Extract the (x, y) coordinate from the center of the cell holding the provided text.  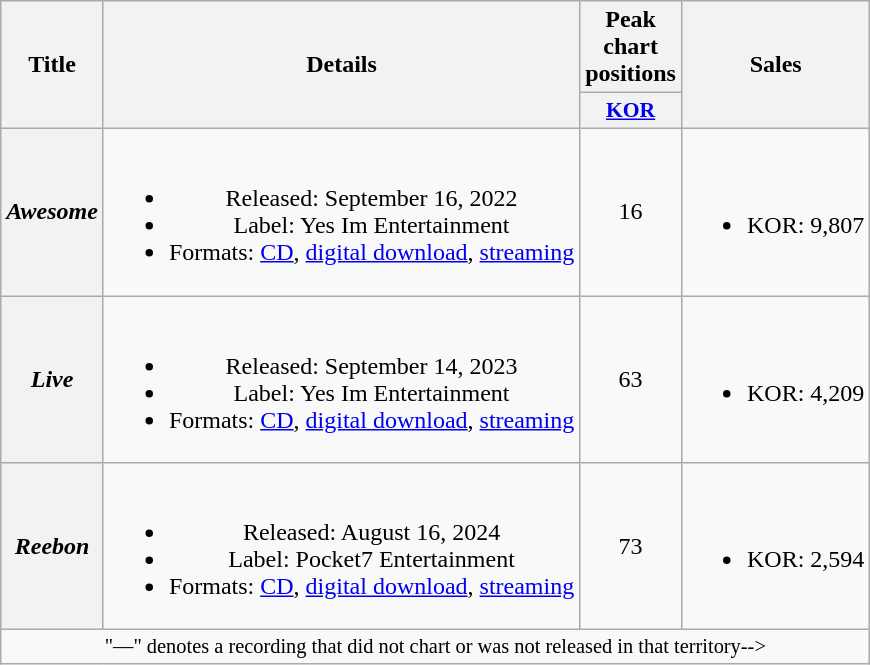
Reebon (52, 546)
KOR: 2,594 (775, 546)
"—" denotes a recording that did not chart or was not released in that territory--> (436, 647)
KOR: 4,209 (775, 380)
Sales (775, 65)
63 (631, 380)
Live (52, 380)
KOR (631, 111)
Title (52, 65)
Awesome (52, 212)
Peak chartpositions (631, 47)
Details (341, 65)
Released: September 14, 2023Label: Yes Im EntertainmentFormats: CD, digital download, streaming (341, 380)
16 (631, 212)
Released: August 16, 2024Label: Pocket7 EntertainmentFormats: CD, digital download, streaming (341, 546)
KOR: 9,807 (775, 212)
Released: September 16, 2022Label: Yes Im EntertainmentFormats: CD, digital download, streaming (341, 212)
73 (631, 546)
